Return the (x, y) coordinate for the center point of the cell that contains the specified text.  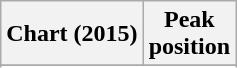
Chart (2015) (72, 34)
Peakposition (189, 34)
